Search for the cell housing the specified text and yield its (X, Y) center coordinate. 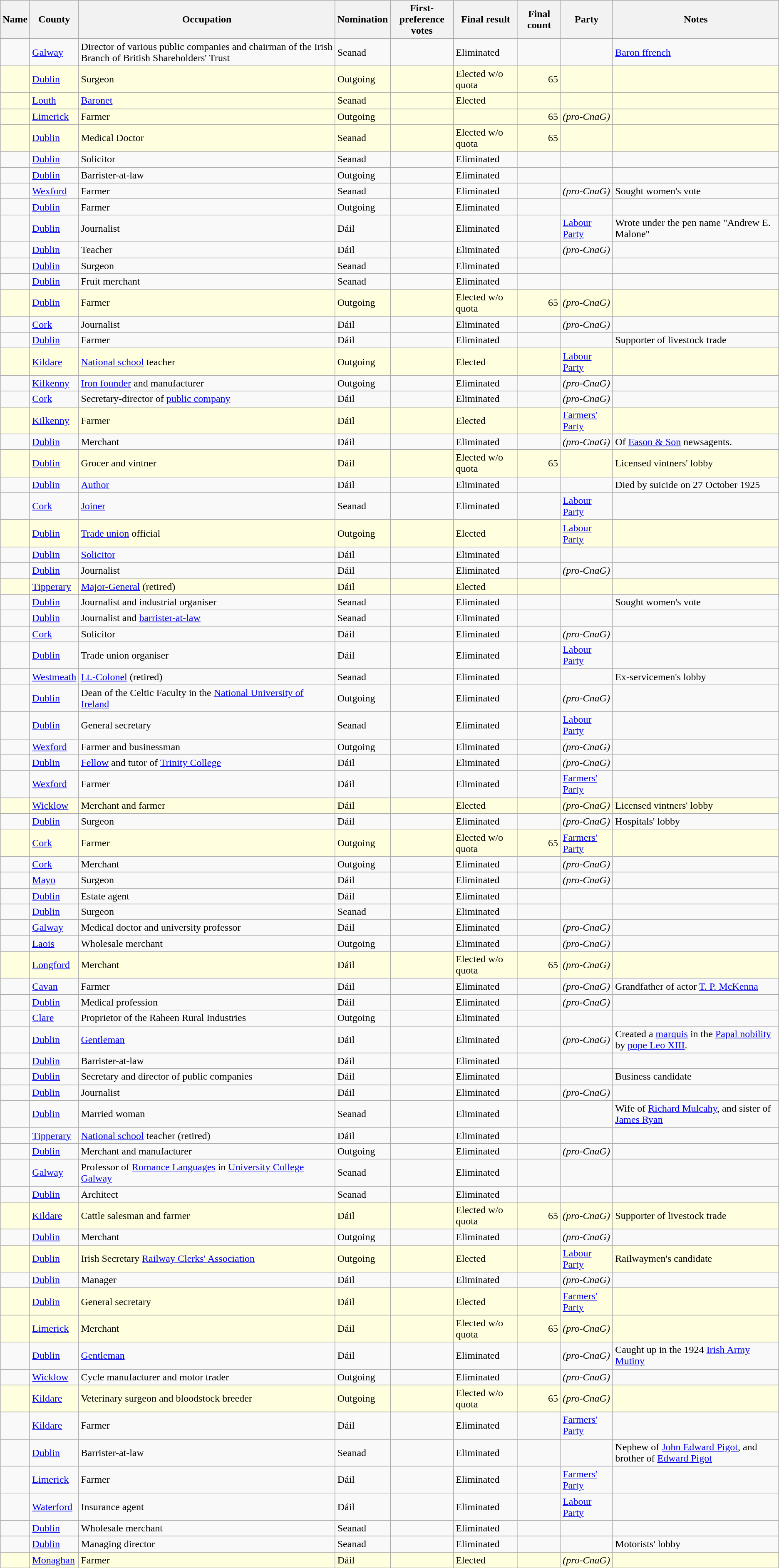
Nephew of John Edward Pigot, and brother of Edward Pigot (696, 1453)
Medical Doctor (207, 138)
Ex-servicemen's lobby (696, 677)
Farmer and businessman (207, 747)
Joiner (207, 506)
Name (15, 20)
Married woman (207, 1114)
Major-General (retired) (207, 586)
Hospitals' lobby (696, 821)
Party (587, 20)
Mayo (54, 880)
Grocer and vintner (207, 463)
Final result (486, 20)
Managing director (207, 1544)
Manager (207, 1280)
Louth (54, 101)
Estate agent (207, 896)
Westmeath (54, 677)
Of Eason & Son newsagents. (696, 442)
Merchant and farmer (207, 805)
Trade union organiser (207, 656)
Railwaymen's candidate (696, 1259)
County (54, 20)
Waterford (54, 1507)
Proprietor of the Raheen Rural Industries (207, 1018)
National school teacher (retired) (207, 1135)
Journalist and barrister-at-law (207, 618)
Clare (54, 1018)
Longford (54, 965)
Notes (696, 20)
National school teacher (207, 362)
Final count (539, 20)
Created a marquis in the Papal nobility by pope Leo XIII. (696, 1039)
Dean of the Celtic Faculty in the National University of Ireland (207, 698)
Medical doctor and university professor (207, 928)
Cavan (54, 986)
Died by suicide on 27 October 1925 (696, 485)
Author (207, 485)
Iron founder and manufacturer (207, 383)
Wife of Richard Mulcahy, and sister of James Ryan (696, 1114)
Baronet (207, 101)
Veterinary surgeon and bloodstock breeder (207, 1399)
Trade union official (207, 533)
Occupation (207, 20)
Medical profession (207, 1002)
Architect (207, 1194)
Merchant and manufacturer (207, 1151)
First-preferencevotes (422, 20)
Monaghan (54, 1560)
Nomination (362, 20)
Teacher (207, 250)
Director of various public companies and chairman of the Irish Branch of British Shareholders' Trust (207, 52)
Secretary and director of public companies (207, 1077)
Secretary-director of public company (207, 399)
Motorists' lobby (696, 1544)
Wrote under the pen name "Andrew E. Malone" (696, 228)
Laois (54, 944)
Fruit merchant (207, 282)
Caught up in the 1924 Irish Army Mutiny (696, 1355)
Business candidate (696, 1077)
Insurance agent (207, 1507)
Journalist and industrial organiser (207, 602)
Cattle salesman and farmer (207, 1216)
Grandfather of actor T. P. McKenna (696, 986)
Fellow and tutor of Trinity College (207, 763)
Cycle manufacturer and motor trader (207, 1377)
Baron ffrench (696, 52)
Professor of Romance Languages in University College Galway (207, 1172)
Lt.-Colonel (retired) (207, 677)
Irish Secretary Railway Clerks' Association (207, 1259)
